Identify which cell holds the provided text, then report its [X, Y] central coordinate. 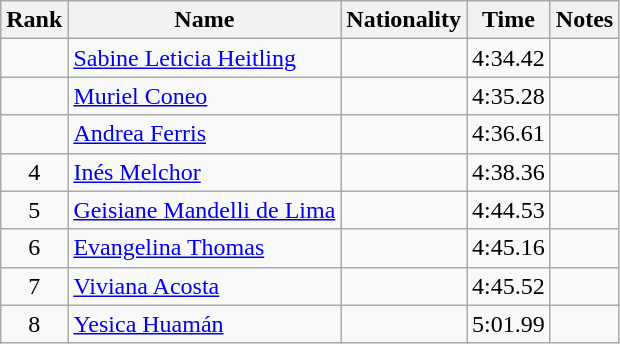
Nationality [404, 20]
Time [509, 20]
Geisiane Mandelli de Lima [204, 210]
Inés Melchor [204, 172]
7 [34, 286]
Viviana Acosta [204, 286]
Notes [584, 20]
Name [204, 20]
4:44.53 [509, 210]
8 [34, 324]
Andrea Ferris [204, 134]
4:34.42 [509, 58]
4:35.28 [509, 96]
5:01.99 [509, 324]
Sabine Leticia Heitling [204, 58]
4 [34, 172]
Yesica Huamán [204, 324]
5 [34, 210]
4:36.61 [509, 134]
4:38.36 [509, 172]
Muriel Coneo [204, 96]
4:45.52 [509, 286]
Rank [34, 20]
4:45.16 [509, 248]
6 [34, 248]
Evangelina Thomas [204, 248]
